Pinpoint the cell where the given text exists, returning its [X, Y] midpoint coordinate. 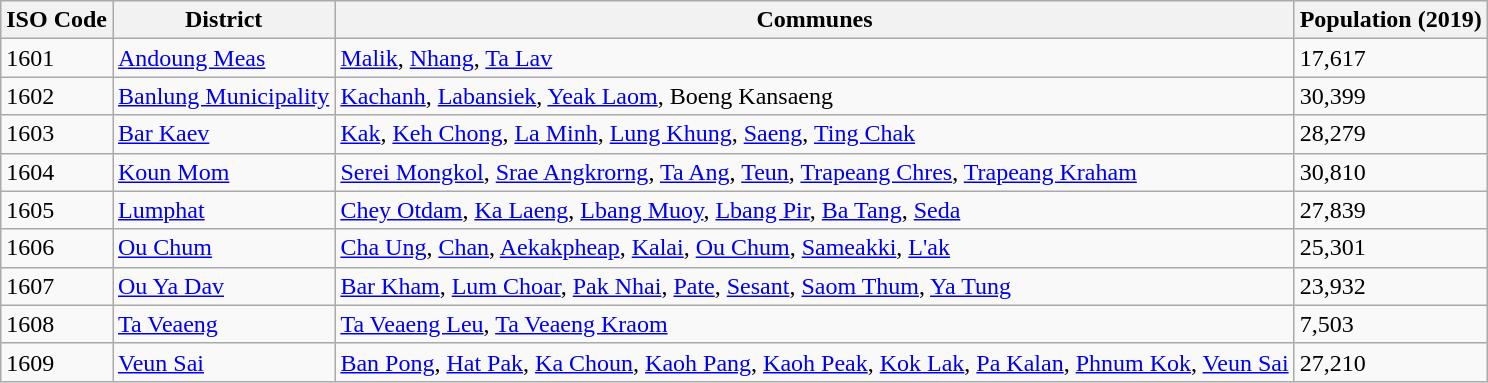
1608 [57, 324]
Lumphat [223, 210]
Ta Veaeng [223, 324]
1606 [57, 248]
Veun Sai [223, 362]
Kachanh, Labansiek, Yeak Laom, Boeng Kansaeng [814, 96]
Ou Chum [223, 248]
25,301 [1390, 248]
Banlung Municipality [223, 96]
1602 [57, 96]
30,399 [1390, 96]
Ou Ya Dav [223, 286]
Bar Kham, Lum Choar, Pak Nhai, Pate, Sesant, Saom Thum, Ya Tung [814, 286]
Kak, Keh Chong, La Minh, Lung Khung, Saeng, Ting Chak [814, 134]
Communes [814, 20]
27,839 [1390, 210]
7,503 [1390, 324]
Malik, Nhang, Ta Lav [814, 58]
Ta Veaeng Leu, Ta Veaeng Kraom [814, 324]
1607 [57, 286]
Andoung Meas [223, 58]
Cha Ung, Chan, Aekakpheap, Kalai, Ou Chum, Sameakki, L'ak [814, 248]
Koun Mom [223, 172]
1605 [57, 210]
28,279 [1390, 134]
Chey Otdam, Ka Laeng, Lbang Muoy, Lbang Pir, Ba Tang, Seda [814, 210]
1601 [57, 58]
23,932 [1390, 286]
1609 [57, 362]
30,810 [1390, 172]
District [223, 20]
1604 [57, 172]
1603 [57, 134]
27,210 [1390, 362]
Ban Pong, Hat Pak, Ka Choun, Kaoh Pang, Kaoh Peak, Kok Lak, Pa Kalan, Phnum Kok, Veun Sai [814, 362]
Bar Kaev [223, 134]
Serei Mongkol, Srae Angkrorng, Ta Ang, Teun, Trapeang Chres, Trapeang Kraham [814, 172]
17,617 [1390, 58]
Population (2019) [1390, 20]
ISO Code [57, 20]
